Find where the given text appears and provide that cell's center as (x, y) coordinate. 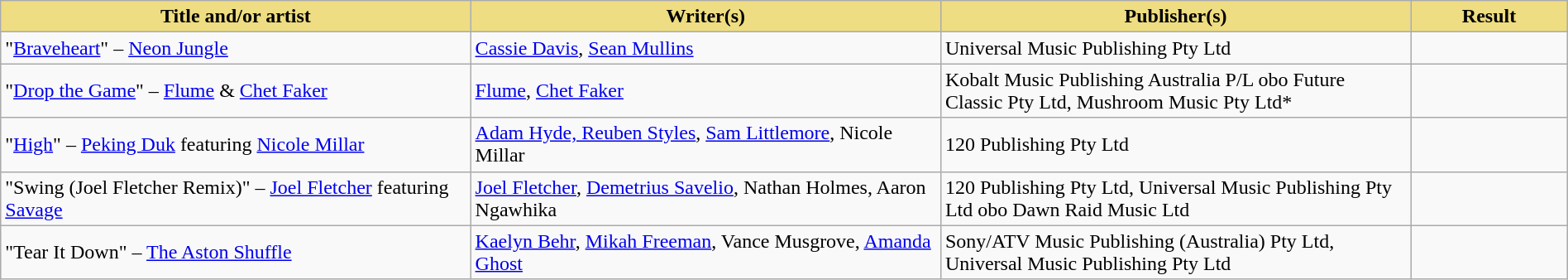
Writer(s) (705, 17)
Kobalt Music Publishing Australia P/L obo Future Classic Pty Ltd, Mushroom Music Pty Ltd* (1175, 91)
"Swing (Joel Fletcher Remix)" – Joel Fletcher featuring Savage (236, 199)
"Drop the Game" – Flume & Chet Faker (236, 91)
Joel Fletcher, Demetrius Savelio, Nathan Holmes, Aaron Ngawhika (705, 199)
120 Publishing Pty Ltd, Universal Music Publishing Pty Ltd obo Dawn Raid Music Ltd (1175, 199)
Title and/or artist (236, 17)
"Braveheart" – Neon Jungle (236, 48)
Kaelyn Behr, Mikah Freeman, Vance Musgrove, Amanda Ghost (705, 252)
Publisher(s) (1175, 17)
"Tear It Down" – The Aston Shuffle (236, 252)
Cassie Davis, Sean Mullins (705, 48)
120 Publishing Pty Ltd (1175, 144)
Sony/ATV Music Publishing (Australia) Pty Ltd, Universal Music Publishing Pty Ltd (1175, 252)
"High" – Peking Duk featuring Nicole Millar (236, 144)
Flume, Chet Faker (705, 91)
Universal Music Publishing Pty Ltd (1175, 48)
Adam Hyde, Reuben Styles, Sam Littlemore, Nicole Millar (705, 144)
Result (1489, 17)
